Output the (x, y) coordinate of the center of the cell containing the given text.  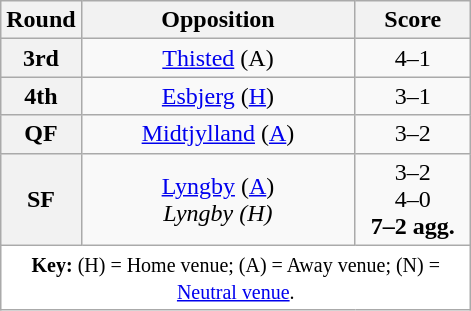
4–1 (413, 58)
4th (41, 96)
Round (41, 20)
Thisted (A) (218, 58)
SF (41, 199)
3–2 (413, 134)
QF (41, 134)
Score (413, 20)
Opposition (218, 20)
3–1 (413, 96)
3rd (41, 58)
Lyngby (A)Lyngby (H) (218, 199)
Key: (H) = Home venue; (A) = Away venue; (N) = Neutral venue. (236, 278)
Esbjerg (H) (218, 96)
3–24–07–2 agg. (413, 199)
Midtjylland (A) (218, 134)
